Locate the cell with the specified text and output its [X, Y] center coordinate. 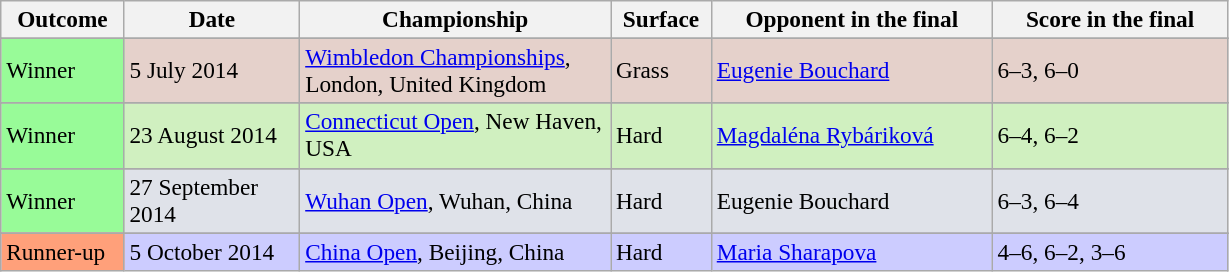
23 August 2014 [212, 136]
6–4, 6–2 [1110, 136]
Maria Sharapova [852, 251]
Date [212, 19]
Score in the final [1110, 19]
China Open, Beijing, China [456, 251]
6–3, 6–0 [1110, 70]
Magdaléna Rybáriková [852, 136]
6–3, 6–4 [1110, 200]
Opponent in the final [852, 19]
Wuhan Open, Wuhan, China [456, 200]
Outcome [62, 19]
Runner-up [62, 251]
Connecticut Open, New Haven, USA [456, 136]
4–6, 6–2, 3–6 [1110, 251]
27 September 2014 [212, 200]
Surface [662, 19]
5 October 2014 [212, 251]
Championship [456, 19]
5 July 2014 [212, 70]
Wimbledon Championships, London, United Kingdom [456, 70]
Grass [662, 70]
